Provide the [x, y] coordinate of the cell's center where the given text is located.  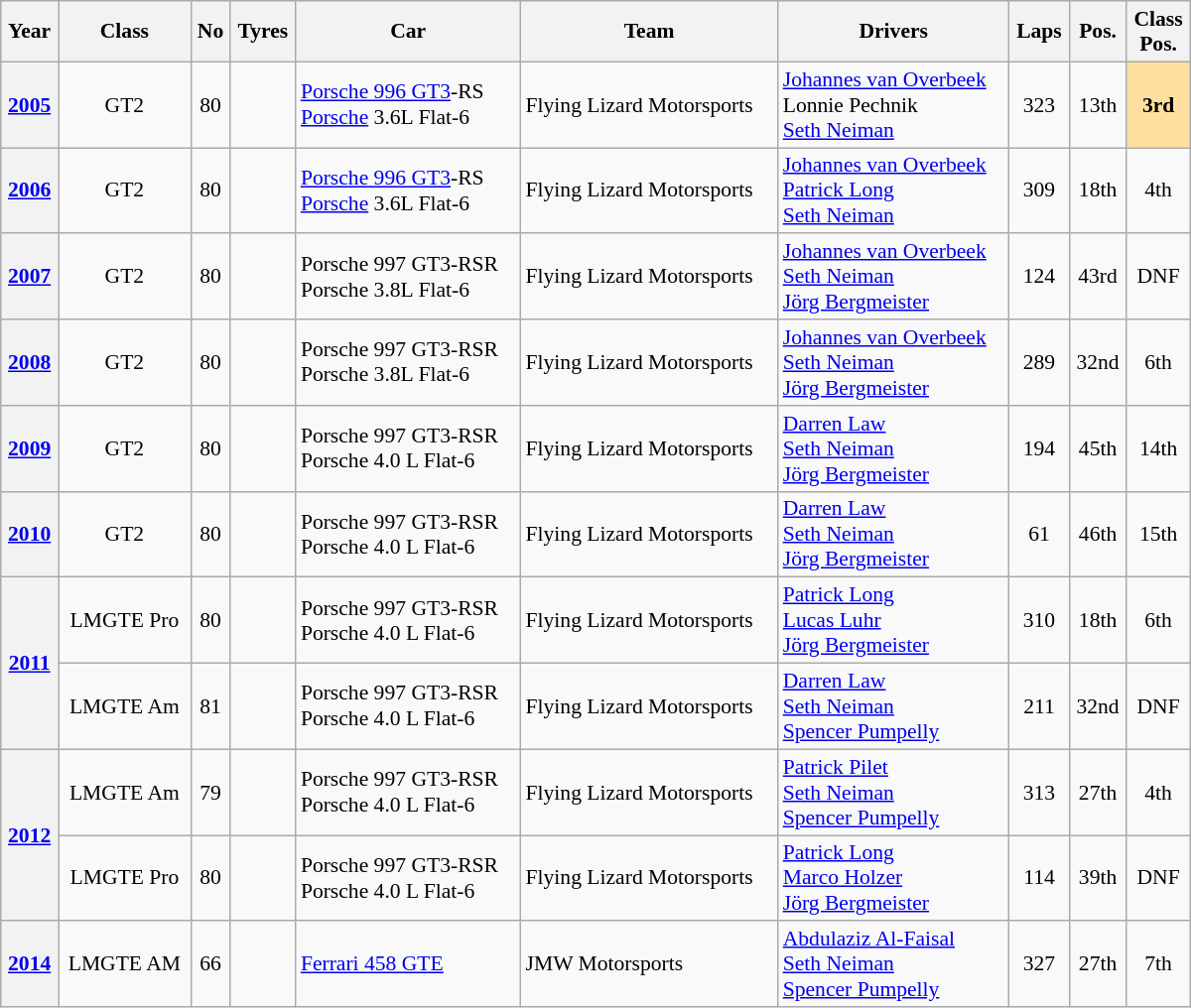
46th [1098, 534]
LMGTE AM [124, 964]
2008 [30, 363]
Patrick Pilet Seth Neiman Spencer Pumpelly [893, 792]
211 [1039, 706]
Laps [1039, 32]
194 [1039, 448]
2011 [30, 663]
2005 [30, 105]
309 [1039, 190]
45th [1098, 448]
2012 [30, 835]
Tyres [263, 32]
310 [1039, 621]
Class [124, 32]
61 [1039, 534]
124 [1039, 278]
Year [30, 32]
79 [210, 792]
No [210, 32]
43rd [1098, 278]
114 [1039, 879]
327 [1039, 964]
313 [1039, 792]
15th [1158, 534]
14th [1158, 448]
Darren Law Seth Neiman Spencer Pumpelly [893, 706]
39th [1098, 879]
Abdulaziz Al-Faisal Seth Neiman Spencer Pumpelly [893, 964]
323 [1039, 105]
7th [1158, 964]
2014 [30, 964]
Pos. [1098, 32]
Car [409, 32]
2010 [30, 534]
Drivers [893, 32]
JMW Motorsports [649, 964]
2006 [30, 190]
2009 [30, 448]
66 [210, 964]
Johannes van Overbeek Patrick Long Seth Neiman [893, 190]
289 [1039, 363]
81 [210, 706]
Patrick Long Marco Holzer Jörg Bergmeister [893, 879]
2007 [30, 278]
Team [649, 32]
13th [1098, 105]
Johannes van Overbeek Lonnie Pechnik Seth Neiman [893, 105]
Ferrari 458 GTE [409, 964]
ClassPos. [1158, 32]
3rd [1158, 105]
Patrick Long Lucas Luhr Jörg Bergmeister [893, 621]
